Extract the (x, y) coordinate from the center of the cell holding the provided text.  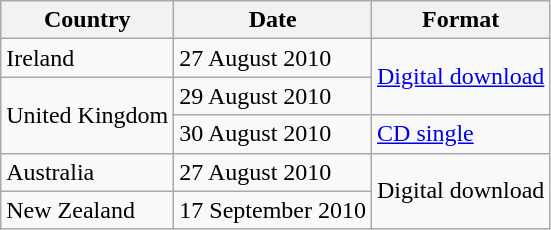
29 August 2010 (273, 96)
Australia (88, 172)
Ireland (88, 58)
CD single (461, 134)
United Kingdom (88, 115)
New Zealand (88, 210)
30 August 2010 (273, 134)
17 September 2010 (273, 210)
Date (273, 20)
Country (88, 20)
Format (461, 20)
